Detect which cell encompasses the target text, then output its (x, y) center coordinate. 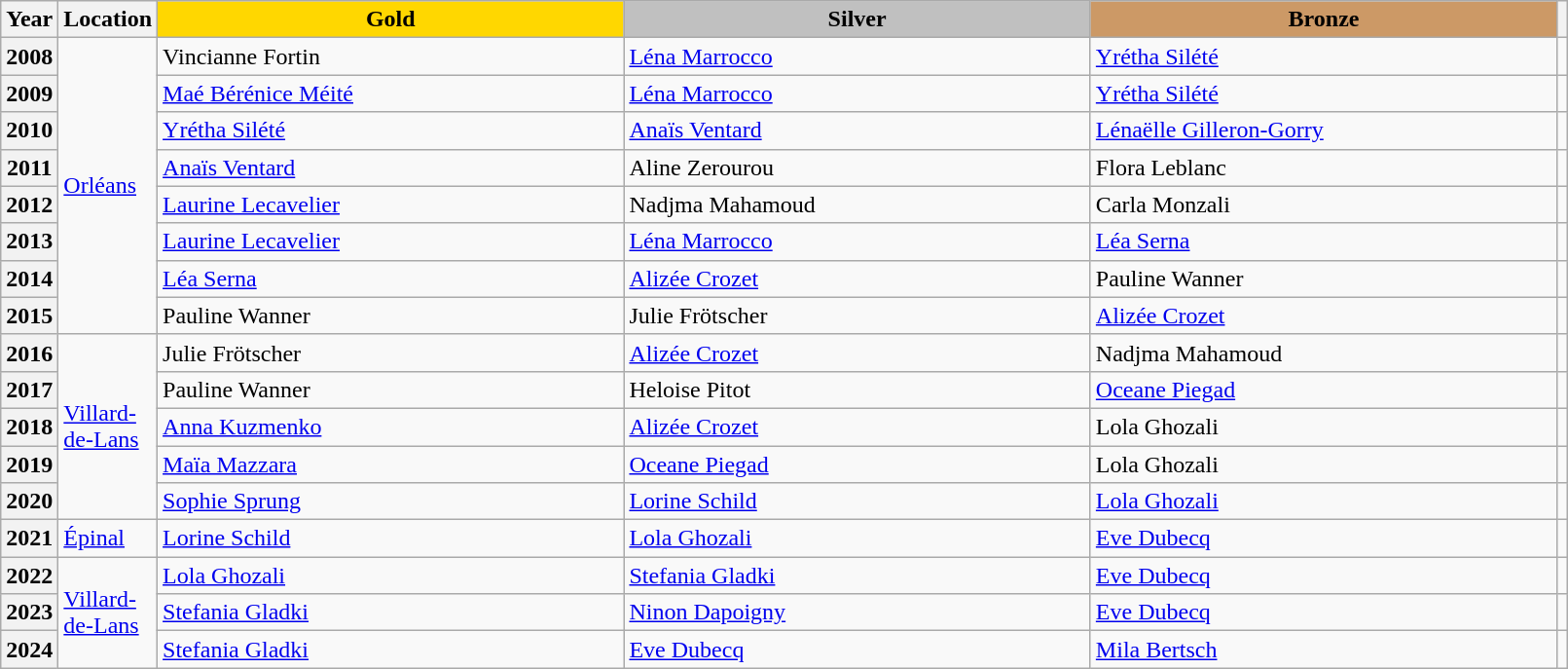
2022 (29, 576)
Year (29, 19)
2018 (29, 427)
Gold (391, 19)
2019 (29, 465)
2017 (29, 390)
2024 (29, 650)
2015 (29, 316)
Mila Bertsch (1324, 650)
Flora Leblanc (1324, 167)
Maïa Mazzara (391, 465)
Vincianne Fortin (391, 56)
2013 (29, 242)
2011 (29, 167)
Silver (857, 19)
Orléans (108, 186)
Épinal (108, 539)
2010 (29, 130)
Maé Bérénice Méité (391, 93)
2012 (29, 204)
2008 (29, 56)
Location (108, 19)
2021 (29, 539)
2014 (29, 279)
2016 (29, 353)
Sophie Sprung (391, 502)
Carla Monzali (1324, 204)
Lénaëlle Gilleron-Gorry (1324, 130)
Heloise Pitot (857, 390)
2009 (29, 93)
2020 (29, 502)
Anna Kuzmenko (391, 427)
2023 (29, 613)
Bronze (1324, 19)
Ninon Dapoigny (857, 613)
Aline Zerourou (857, 167)
